Extract the [x, y] coordinate from the center of the cell holding the provided text.  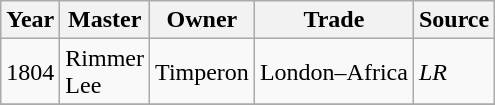
LR [454, 72]
1804 [30, 72]
London–Africa [334, 72]
Master [105, 20]
Year [30, 20]
Owner [202, 20]
Trade [334, 20]
RimmerLee [105, 72]
Source [454, 20]
Timperon [202, 72]
